Capture the cell that displays the provided text and extract its [x, y] central coordinate. 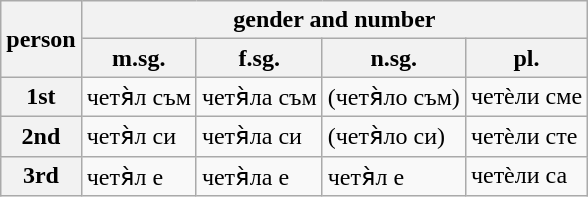
(четя̀лo съм) [394, 97]
gender and number [334, 20]
четѐли са [526, 176]
четя̀л си [138, 136]
n.sg. [394, 58]
pl. [526, 58]
2nd [41, 136]
(четя̀лo си) [394, 136]
person [41, 39]
3rd [41, 176]
четя̀лa съм [259, 97]
f.sg. [259, 58]
четя̀лa е [259, 176]
четя̀лa си [259, 136]
четѐли сте [526, 136]
четя̀л съм [138, 97]
четѐли сме [526, 97]
1st [41, 97]
m.sg. [138, 58]
